Extract the [x, y] coordinate from the center of the cell holding the provided text.  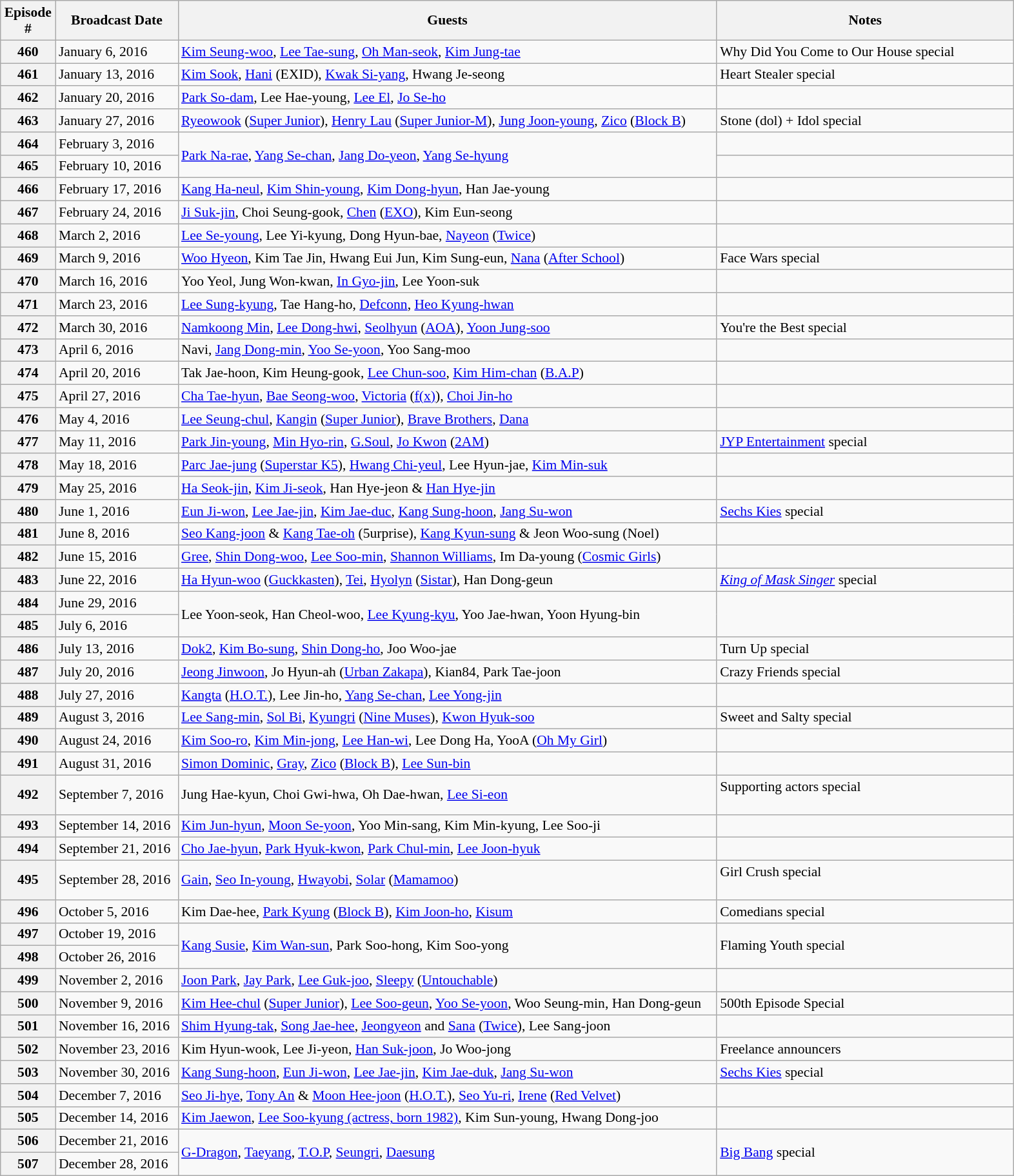
April 20, 2016 [117, 373]
460 [28, 52]
Simon Dominic, Gray, Zico (Block B), Lee Sun-bin [448, 764]
Face Wars special [865, 259]
483 [28, 580]
March 23, 2016 [117, 304]
September 7, 2016 [117, 794]
April 6, 2016 [117, 350]
493 [28, 826]
476 [28, 419]
Kim Jaewon, Lee Soo-kyung (actress, born 1982), Kim Sun-young, Hwang Dong-joo [448, 1118]
486 [28, 649]
Park Jin-young, Min Hyo-rin, G.Soul, Jo Kwon (2AM) [448, 442]
February 10, 2016 [117, 166]
Lee Sang-min, Sol Bi, Kyungri (Nine Muses), Kwon Hyuk-soo [448, 718]
You're the Best special [865, 328]
November 23, 2016 [117, 1050]
Kim Seung-woo, Lee Tae-sung, Oh Man-seok, Kim Jung-tae [448, 52]
480 [28, 511]
May 25, 2016 [117, 488]
Why Did You Come to Our House special [865, 52]
June 15, 2016 [117, 557]
Supporting actors special [865, 794]
January 27, 2016 [117, 121]
Ryeowook (Super Junior), Henry Lau (Super Junior-M), Jung Joon-young, Zico (Block B) [448, 121]
January 20, 2016 [117, 98]
487 [28, 672]
492 [28, 794]
February 3, 2016 [117, 144]
497 [28, 934]
Kangta (H.O.T.), Lee Jin-ho, Yang Se-chan, Lee Yong-jin [448, 695]
500 [28, 1003]
484 [28, 603]
498 [28, 957]
Park So-dam, Lee Hae-young, Lee El, Jo Se-ho [448, 98]
May 18, 2016 [117, 465]
Dok2, Kim Bo-sung, Shin Dong-ho, Joo Woo-jae [448, 649]
December 21, 2016 [117, 1141]
502 [28, 1050]
477 [28, 442]
Crazy Friends special [865, 672]
May 11, 2016 [117, 442]
466 [28, 190]
Kim Jun-hyun, Moon Se-yoon, Yoo Min-sang, Kim Min-kyung, Lee Soo-ji [448, 826]
507 [28, 1164]
468 [28, 235]
Seo Kang-joon & Kang Tae-oh (5urprise), Kang Kyun-sung & Jeon Woo-sung (Noel) [448, 534]
King of Mask Singer special [865, 580]
Freelance announcers [865, 1050]
January 13, 2016 [117, 75]
462 [28, 98]
501 [28, 1026]
Lee Yoon-seok, Han Cheol-woo, Lee Kyung-kyu, Yoo Jae-hwan, Yoon Hyung-bin [448, 614]
505 [28, 1118]
June 22, 2016 [117, 580]
Lee Sung-kyung, Tae Hang-ho, Defconn, Heo Kyung-hwan [448, 304]
500th Episode Special [865, 1003]
Yoo Yeol, Jung Won-kwan, In Gyo-jin, Lee Yoon-suk [448, 282]
Lee Se-young, Lee Yi-kyung, Dong Hyun-bae, Nayeon (Twice) [448, 235]
August 31, 2016 [117, 764]
December 14, 2016 [117, 1118]
Cho Jae-hyun, Park Hyuk-kwon, Park Chul-min, Lee Joon-hyuk [448, 849]
485 [28, 626]
471 [28, 304]
September 28, 2016 [117, 881]
Ji Suk-jin, Choi Seung-gook, Chen (EXO), Kim Eun-seong [448, 213]
470 [28, 282]
Kim Sook, Hani (EXID), Kwak Si-yang, Hwang Je-seong [448, 75]
Kim Hee-chul (Super Junior), Lee Soo-geun, Yoo Se-yoon, Woo Seung-min, Han Dong-geun [448, 1003]
September 14, 2016 [117, 826]
Park Na-rae, Yang Se-chan, Jang Do-yeon, Yang Se-hyung [448, 155]
Kang Susie, Kim Wan-sun, Park Soo-hong, Kim Soo-yong [448, 945]
474 [28, 373]
December 7, 2016 [117, 1095]
Tak Jae-hoon, Kim Heung-gook, Lee Chun-soo, Kim Him-chan (B.A.P) [448, 373]
Ha Seok-jin, Kim Ji-seok, Han Hye-jeon & Han Hye-jin [448, 488]
Stone (dol) + Idol special [865, 121]
July 27, 2016 [117, 695]
March 30, 2016 [117, 328]
Namkoong Min, Lee Dong-hwi, Seolhyun (AOA), Yoon Jung-soo [448, 328]
February 17, 2016 [117, 190]
Jung Hae-kyun, Choi Gwi-hwa, Oh Dae-hwan, Lee Si-eon [448, 794]
June 29, 2016 [117, 603]
Navi, Jang Dong-min, Yoo Se-yoon, Yoo Sang-moo [448, 350]
481 [28, 534]
Gree, Shin Dong-woo, Lee Soo-min, Shannon Williams, Im Da-young (Cosmic Girls) [448, 557]
January 6, 2016 [117, 52]
Ha Hyun-woo (Guckkasten), Tei, Hyolyn (Sistar), Han Dong-geun [448, 580]
November 9, 2016 [117, 1003]
Kang Ha-neul, Kim Shin-young, Kim Dong-hyun, Han Jae-young [448, 190]
March 2, 2016 [117, 235]
May 4, 2016 [117, 419]
496 [28, 912]
482 [28, 557]
461 [28, 75]
G-Dragon, Taeyang, T.O.P, Seungri, Daesung [448, 1153]
April 27, 2016 [117, 397]
478 [28, 465]
503 [28, 1072]
475 [28, 397]
Gain, Seo In-young, Hwayobi, Solar (Mamamoo) [448, 881]
Kim Dae-hee, Park Kyung (Block B), Kim Joon-ho, Kisum [448, 912]
February 24, 2016 [117, 213]
490 [28, 741]
August 3, 2016 [117, 718]
March 9, 2016 [117, 259]
October 26, 2016 [117, 957]
Flaming Youth special [865, 945]
JYP Entertainment special [865, 442]
464 [28, 144]
Parc Jae-jung (Superstar K5), Hwang Chi-yeul, Lee Hyun-jae, Kim Min-suk [448, 465]
Jeong Jinwoon, Jo Hyun-ah (Urban Zakapa), Kian84, Park Tae-joon [448, 672]
469 [28, 259]
Kim Hyun-wook, Lee Ji-yeon, Han Suk-joon, Jo Woo-jong [448, 1050]
November 30, 2016 [117, 1072]
495 [28, 881]
467 [28, 213]
499 [28, 981]
Guests [448, 21]
October 5, 2016 [117, 912]
Sweet and Salty special [865, 718]
489 [28, 718]
473 [28, 350]
494 [28, 849]
Girl Crush special [865, 881]
Joon Park, Jay Park, Lee Guk-joo, Sleepy (Untouchable) [448, 981]
July 13, 2016 [117, 649]
Kim Soo-ro, Kim Min-jong, Lee Han-wi, Lee Dong Ha, YooA (Oh My Girl) [448, 741]
July 6, 2016 [117, 626]
November 2, 2016 [117, 981]
March 16, 2016 [117, 282]
Shim Hyung-tak, Song Jae-hee, Jeongyeon and Sana (Twice), Lee Sang-joon [448, 1026]
November 16, 2016 [117, 1026]
Episode # [28, 21]
July 20, 2016 [117, 672]
Eun Ji-won, Lee Jae-jin, Kim Jae-duc, Kang Sung-hoon, Jang Su-won [448, 511]
December 28, 2016 [117, 1164]
Comedians special [865, 912]
Kang Sung-hoon, Eun Ji-won, Lee Jae-jin, Kim Jae-duk, Jang Su-won [448, 1072]
Heart Stealer special [865, 75]
491 [28, 764]
472 [28, 328]
Broadcast Date [117, 21]
October 19, 2016 [117, 934]
463 [28, 121]
Notes [865, 21]
Turn Up special [865, 649]
Big Bang special [865, 1153]
September 21, 2016 [117, 849]
June 8, 2016 [117, 534]
506 [28, 1141]
465 [28, 166]
Woo Hyeon, Kim Tae Jin, Hwang Eui Jun, Kim Sung-eun, Nana (After School) [448, 259]
June 1, 2016 [117, 511]
488 [28, 695]
Lee Seung-chul, Kangin (Super Junior), Brave Brothers, Dana [448, 419]
Seo Ji-hye, Tony An & Moon Hee-joon (H.O.T.), Seo Yu-ri, Irene (Red Velvet) [448, 1095]
August 24, 2016 [117, 741]
479 [28, 488]
Cha Tae-hyun, Bae Seong-woo, Victoria (f(x)), Choi Jin-ho [448, 397]
504 [28, 1095]
